Return the (X, Y) coordinate for the center point of the cell that contains the specified text.  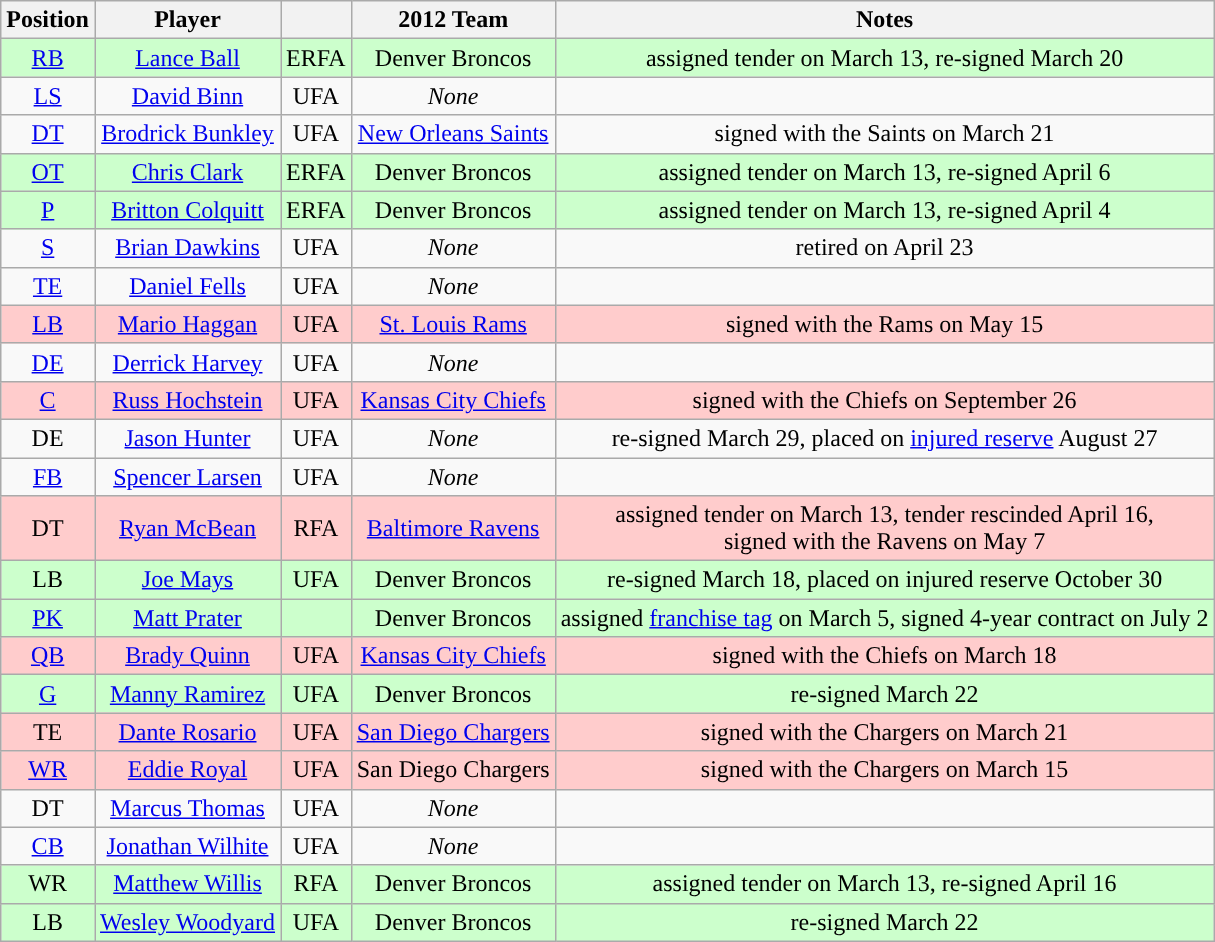
signed with the Chargers on March 21 (884, 732)
signed with the Rams on May 15 (884, 324)
OT (48, 172)
PK (48, 618)
Joe Mays (187, 580)
2012 Team (453, 20)
Matt Prater (187, 618)
Player (187, 20)
Brodrick Bunkley (187, 134)
Wesley Woodyard (187, 922)
QB (48, 656)
retired on April 23 (884, 248)
G (48, 694)
Daniel Fells (187, 286)
assigned tender on March 13, tender rescinded April 16,signed with the Ravens on May 7 (884, 528)
assigned tender on March 13, re-signed April 6 (884, 172)
Baltimore Ravens (453, 528)
re-signed March 29, placed on injured reserve August 27 (884, 438)
Ryan McBean (187, 528)
Marcus Thomas (187, 808)
Dante Rosario (187, 732)
signed with the Chiefs on September 26 (884, 400)
signed with the Chargers on March 15 (884, 770)
signed with the Chiefs on March 18 (884, 656)
Russ Hochstein (187, 400)
Mario Haggan (187, 324)
Spencer Larsen (187, 477)
assigned tender on March 13, re-signed April 4 (884, 210)
CB (48, 846)
LS (48, 96)
signed with the Saints on March 21 (884, 134)
Notes (884, 20)
New Orleans Saints (453, 134)
RB (48, 58)
Chris Clark (187, 172)
Derrick Harvey (187, 362)
David Binn (187, 96)
P (48, 210)
assigned franchise tag on March 5, signed 4-year contract on July 2 (884, 618)
Brady Quinn (187, 656)
C (48, 400)
FB (48, 477)
St. Louis Rams (453, 324)
Manny Ramirez (187, 694)
Matthew Willis (187, 884)
Brian Dawkins (187, 248)
re-signed March 18, placed on injured reserve October 30 (884, 580)
Jason Hunter (187, 438)
assigned tender on March 13, re-signed March 20 (884, 58)
S (48, 248)
Eddie Royal (187, 770)
assigned tender on March 13, re-signed April 16 (884, 884)
Jonathan Wilhite (187, 846)
Lance Ball (187, 58)
Position (48, 20)
Britton Colquitt (187, 210)
